Locate the cell with the specified text and output its [X, Y] center coordinate. 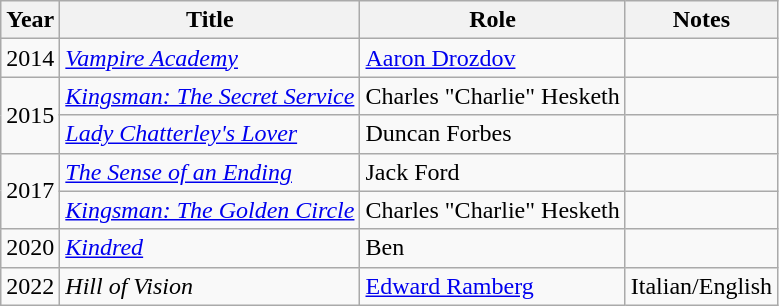
2014 [30, 58]
Title [210, 20]
Role [492, 20]
Hill of Vision [210, 286]
Edward Ramberg [492, 286]
2017 [30, 191]
Aaron Drozdov [492, 58]
The Sense of an Ending [210, 172]
Notes [701, 20]
Lady Chatterley's Lover [210, 134]
2022 [30, 286]
2015 [30, 115]
Jack Ford [492, 172]
Kingsman: The Golden Circle [210, 210]
2020 [30, 248]
Duncan Forbes [492, 134]
Year [30, 20]
Kindred [210, 248]
Italian/English [701, 286]
Ben [492, 248]
Vampire Academy [210, 58]
Kingsman: The Secret Service [210, 96]
